Return [x, y] of the center of cell containing provided text 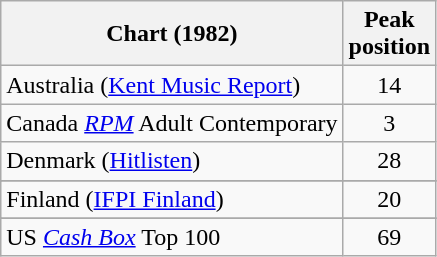
Denmark (Hitlisten) [172, 161]
3 [389, 123]
Canada RPM Adult Contemporary [172, 123]
28 [389, 161]
Australia (Kent Music Report) [172, 85]
Peakposition [389, 34]
14 [389, 85]
69 [389, 237]
Finland (IFPI Finland) [172, 199]
20 [389, 199]
US Cash Box Top 100 [172, 237]
Chart (1982) [172, 34]
